From the cell containing the given text, extract its center point as [X, Y] coordinate. 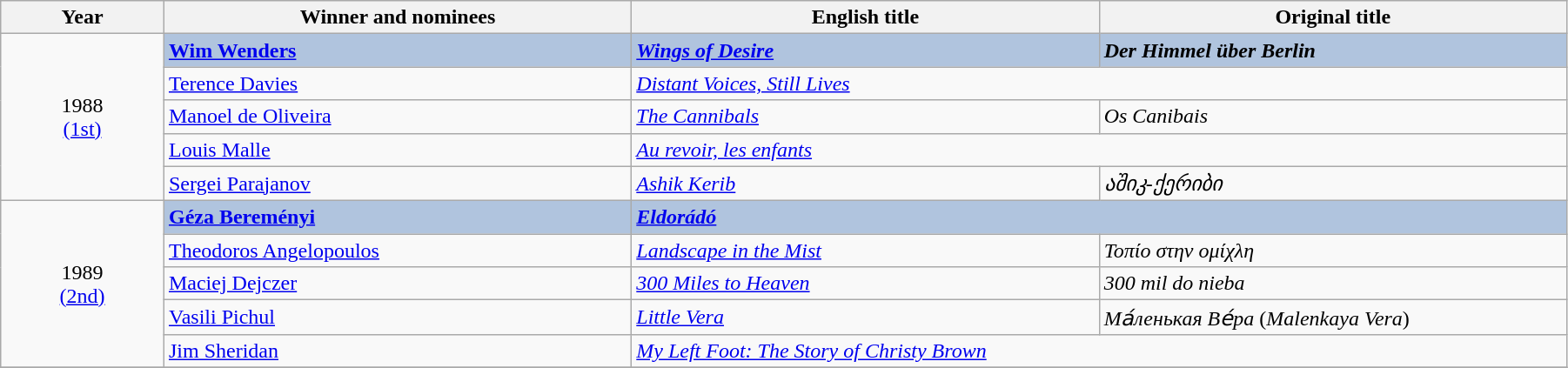
Wim Wenders [397, 50]
English title [865, 17]
Sergei Parajanov [397, 184]
300 Miles to Heaven [865, 284]
Der Himmel über Berlin [1333, 50]
Theodoros Angelopoulos [397, 251]
Year [83, 17]
Eldorádó [1100, 217]
Louis Malle [397, 150]
1988(1st) [83, 117]
Os Canibais [1333, 117]
Ма́ленькая Ве́ра (Malenkaya Vera) [1333, 318]
Original title [1333, 17]
Landscape in the Mist [865, 251]
Terence Davies [397, 84]
Manoel de Oliveira [397, 117]
Au revoir, les enfants [1100, 150]
Little Vera [865, 318]
Wings of Desire [865, 50]
Distant Voices, Still Lives [1100, 84]
Winner and nominees [397, 17]
My Left Foot: The Story of Christy Brown [1100, 351]
1989(2nd) [83, 284]
Géza Bereményi [397, 217]
Maciej Dejczer [397, 284]
The Cannibals [865, 117]
300 mil do nieba [1333, 284]
Τοπίο στην ομίχλη [1333, 251]
Jim Sheridan [397, 351]
Ashik Kerib [865, 184]
Vasili Pichul [397, 318]
აშიკ-ქერიბი [1333, 184]
